Detect which cell encompasses the target text, then output its (X, Y) center coordinate. 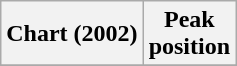
Peakposition (189, 34)
Chart (2002) (72, 34)
